Locate the cell with the specified text and output its (X, Y) center coordinate. 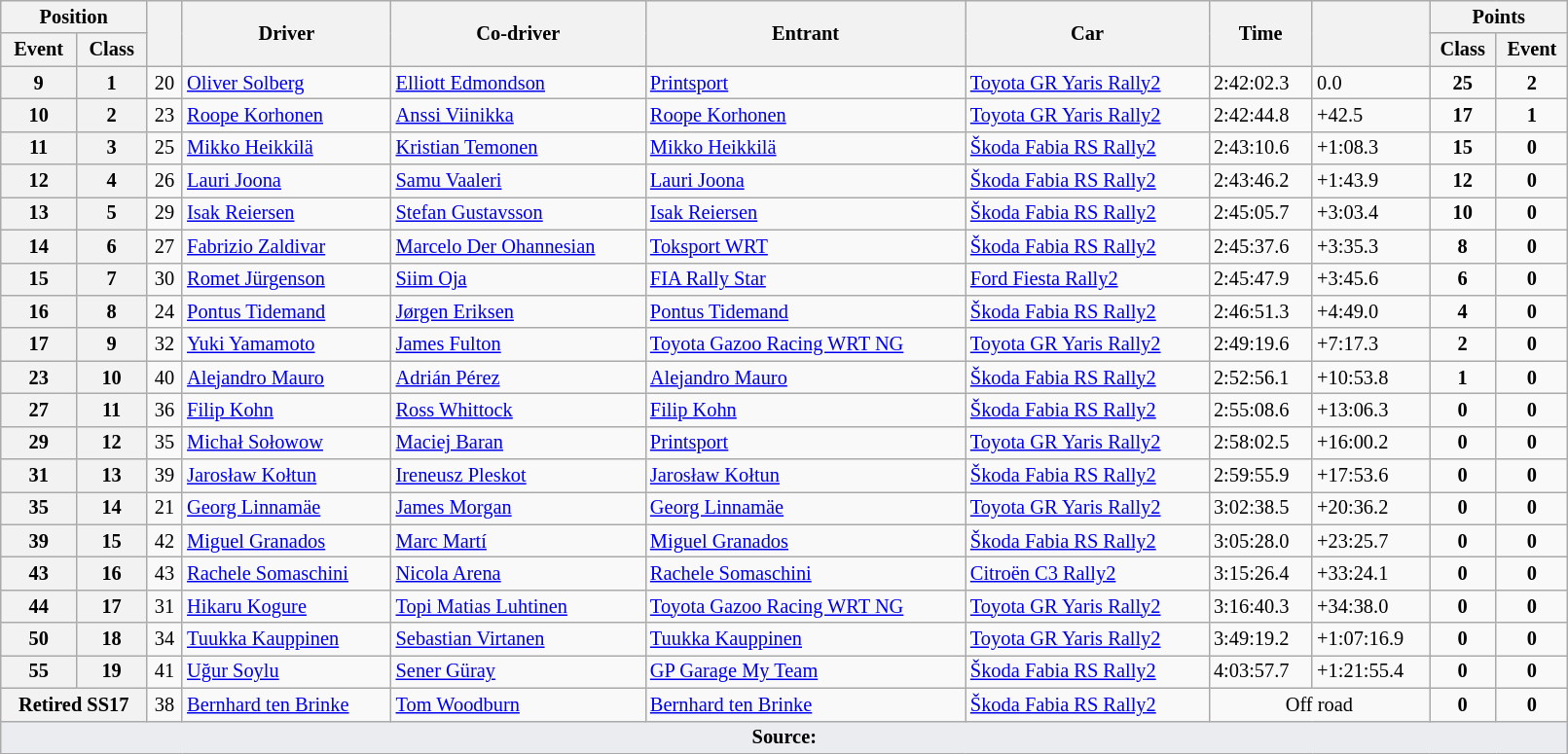
Time (1260, 33)
19 (112, 671)
+1:07:16.9 (1370, 639)
+7:17.3 (1370, 344)
3 (112, 148)
Samu Vaaleri (518, 181)
Points (1499, 17)
Co-driver (518, 33)
Driver (286, 33)
Marc Martí (518, 541)
2:49:19.6 (1260, 344)
26 (165, 181)
21 (165, 508)
+16:00.2 (1370, 443)
2:52:56.1 (1260, 377)
Kristian Temonen (518, 148)
Toksport WRT (806, 246)
+1:43.9 (1370, 181)
+13:06.3 (1370, 410)
0.0 (1370, 83)
55 (39, 671)
3:15:26.4 (1260, 573)
2:43:46.2 (1260, 181)
2:58:02.5 (1260, 443)
Michał Sołowow (286, 443)
Hikaru Kogure (286, 606)
Fabrizio Zaldivar (286, 246)
2:45:05.7 (1260, 213)
Ireneusz Pleskot (518, 476)
+3:03.4 (1370, 213)
Stefan Gustavsson (518, 213)
34 (165, 639)
James Fulton (518, 344)
Car (1087, 33)
Oliver Solberg (286, 83)
2:46:51.3 (1260, 311)
Siim Oja (518, 279)
+20:36.2 (1370, 508)
+10:53.8 (1370, 377)
40 (165, 377)
3:05:28.0 (1260, 541)
+1:21:55.4 (1370, 671)
3:49:19.2 (1260, 639)
2:43:10.6 (1260, 148)
3:16:40.3 (1260, 606)
Topi Matias Luhtinen (518, 606)
Position (74, 17)
30 (165, 279)
Elliott Edmondson (518, 83)
50 (39, 639)
+34:38.0 (1370, 606)
Retired SS17 (74, 704)
20 (165, 83)
36 (165, 410)
Yuki Yamamoto (286, 344)
Uğur Soylu (286, 671)
5 (112, 213)
+42.5 (1370, 115)
Citroën C3 Rally2 (1087, 573)
Adrián Pérez (518, 377)
Tom Woodburn (518, 704)
Anssi Viinikka (518, 115)
41 (165, 671)
24 (165, 311)
+3:45.6 (1370, 279)
18 (112, 639)
2:45:37.6 (1260, 246)
Marcelo Der Ohannesian (518, 246)
Nicola Arena (518, 573)
2:45:47.9 (1260, 279)
2:42:02.3 (1260, 83)
7 (112, 279)
44 (39, 606)
+33:24.1 (1370, 573)
Jørgen Eriksen (518, 311)
3:02:38.5 (1260, 508)
Ross Whittock (518, 410)
2:59:55.9 (1260, 476)
+17:53.6 (1370, 476)
+1:08.3 (1370, 148)
GP Garage My Team (806, 671)
Maciej Baran (518, 443)
32 (165, 344)
Source: (784, 737)
2:55:08.6 (1260, 410)
Off road (1319, 704)
+3:35.3 (1370, 246)
+4:49.0 (1370, 311)
Sener Güray (518, 671)
2:42:44.8 (1260, 115)
Ford Fiesta Rally2 (1087, 279)
Sebastian Virtanen (518, 639)
42 (165, 541)
Romet Jürgenson (286, 279)
38 (165, 704)
Entrant (806, 33)
+23:25.7 (1370, 541)
James Morgan (518, 508)
FIA Rally Star (806, 279)
4:03:57.7 (1260, 671)
